Scan for the cell matching the given text and deliver its (X, Y) coordinate at center. 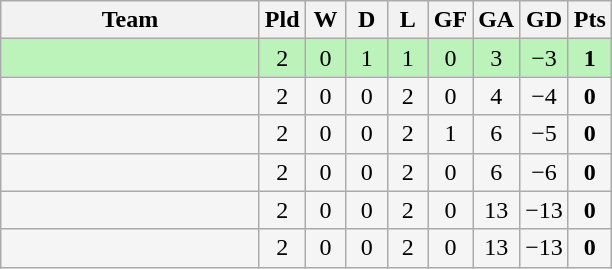
3 (496, 58)
−3 (544, 58)
GD (544, 20)
GF (450, 20)
Team (130, 20)
−5 (544, 134)
−6 (544, 172)
GA (496, 20)
4 (496, 96)
Pld (282, 20)
L (408, 20)
Pts (590, 20)
D (366, 20)
−4 (544, 96)
W (326, 20)
